Locate the cell with the specified text and output its [X, Y] center coordinate. 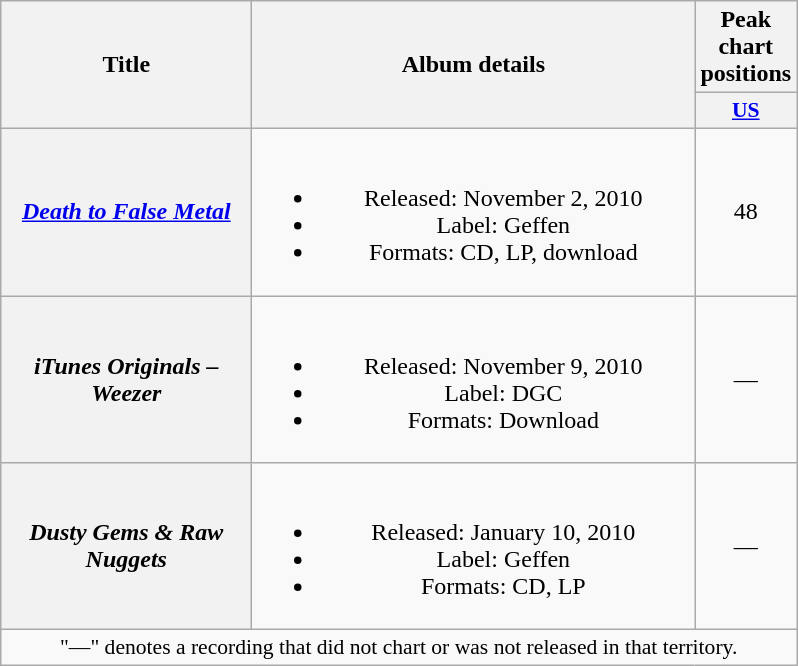
Album details [474, 65]
Released: January 10, 2010Label: GeffenFormats: CD, LP [474, 546]
Title [126, 65]
iTunes Originals – Weezer [126, 380]
48 [746, 212]
Released: November 2, 2010Label: GeffenFormats: CD, LP, download [474, 212]
Dusty Gems & Raw Nuggets [126, 546]
Released: November 9, 2010Label: DGCFormats: Download [474, 380]
Death to False Metal [126, 212]
"—" denotes a recording that did not chart or was not released in that territory. [399, 648]
US [746, 111]
Peak chart positions [746, 47]
